Pinpoint the cell where the given text exists, returning its [x, y] midpoint coordinate. 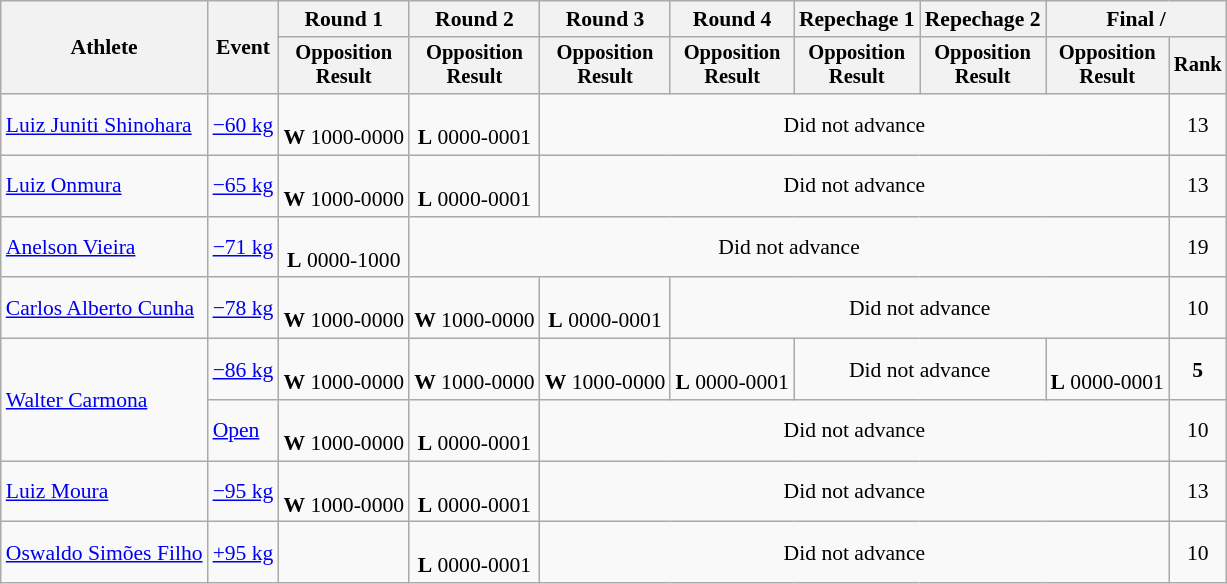
−60 kg [244, 124]
Athlete [104, 48]
Round 2 [474, 19]
Open [244, 430]
+95 kg [244, 552]
−65 kg [244, 186]
Repechage 2 [983, 19]
Anelson Vieira [104, 248]
Luiz Juniti Shinohara [104, 124]
Oswaldo Simões Filho [104, 552]
−95 kg [244, 492]
Final / [1136, 19]
Round 3 [606, 19]
5 [1198, 370]
−86 kg [244, 370]
Walter Carmona [104, 400]
Repechage 1 [857, 19]
Luiz Onmura [104, 186]
L 0000-1000 [344, 248]
Round 1 [344, 19]
Carlos Alberto Cunha [104, 308]
−78 kg [244, 308]
Luiz Moura [104, 492]
19 [1198, 248]
Event [244, 48]
Rank [1198, 66]
−71 kg [244, 248]
Round 4 [732, 19]
